Locate the cell with the specified text and output its (x, y) center coordinate. 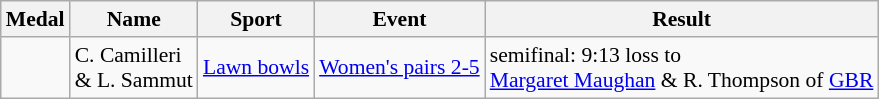
Women's pairs 2-5 (400, 68)
Name (134, 19)
Sport (256, 19)
Event (400, 19)
Result (682, 19)
Lawn bowls (256, 68)
Medal (36, 19)
semifinal: 9:13 loss to Margaret Maughan & R. Thompson of GBR (682, 68)
C. Camilleri & L. Sammut (134, 68)
